From the cell containing the given text, extract its center point as (X, Y) coordinate. 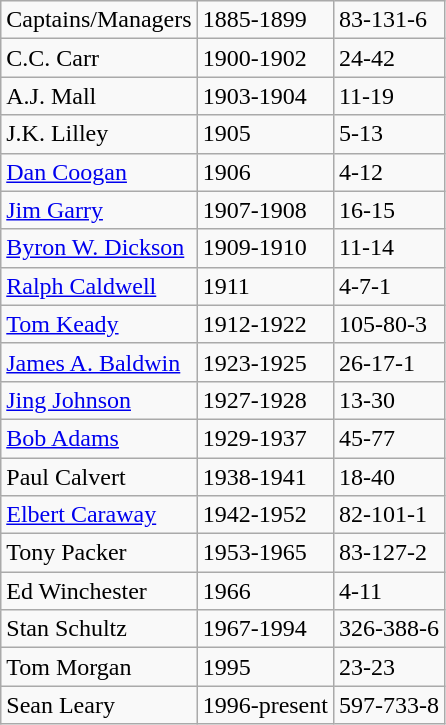
C.C. Carr (99, 58)
83-127-2 (388, 553)
James A. Baldwin (99, 362)
1906 (265, 172)
1912-1922 (265, 324)
4-7-1 (388, 286)
Bob Adams (99, 438)
Stan Schultz (99, 629)
Sean Leary (99, 705)
24-42 (388, 58)
13-30 (388, 400)
1927-1928 (265, 400)
Jim Garry (99, 210)
Tony Packer (99, 553)
1909-1910 (265, 248)
1938-1941 (265, 477)
1907-1908 (265, 210)
11-14 (388, 248)
1966 (265, 591)
1885-1899 (265, 20)
Elbert Caraway (99, 515)
4-11 (388, 591)
1942-1952 (265, 515)
Ed Winchester (99, 591)
23-23 (388, 667)
18-40 (388, 477)
1995 (265, 667)
5-13 (388, 134)
Dan Coogan (99, 172)
Tom Morgan (99, 667)
83-131-6 (388, 20)
Ralph Caldwell (99, 286)
1923-1925 (265, 362)
Jing Johnson (99, 400)
1967-1994 (265, 629)
1903-1904 (265, 96)
1905 (265, 134)
Byron W. Dickson (99, 248)
1911 (265, 286)
Paul Calvert (99, 477)
82-101-1 (388, 515)
326-388-6 (388, 629)
16-15 (388, 210)
11-19 (388, 96)
Captains/Managers (99, 20)
1953-1965 (265, 553)
Tom Keady (99, 324)
4-12 (388, 172)
A.J. Mall (99, 96)
597-733-8 (388, 705)
1996-present (265, 705)
105-80-3 (388, 324)
1900-1902 (265, 58)
45-77 (388, 438)
J.K. Lilley (99, 134)
1929-1937 (265, 438)
26-17-1 (388, 362)
